Search for the cell housing the specified text and yield its (X, Y) center coordinate. 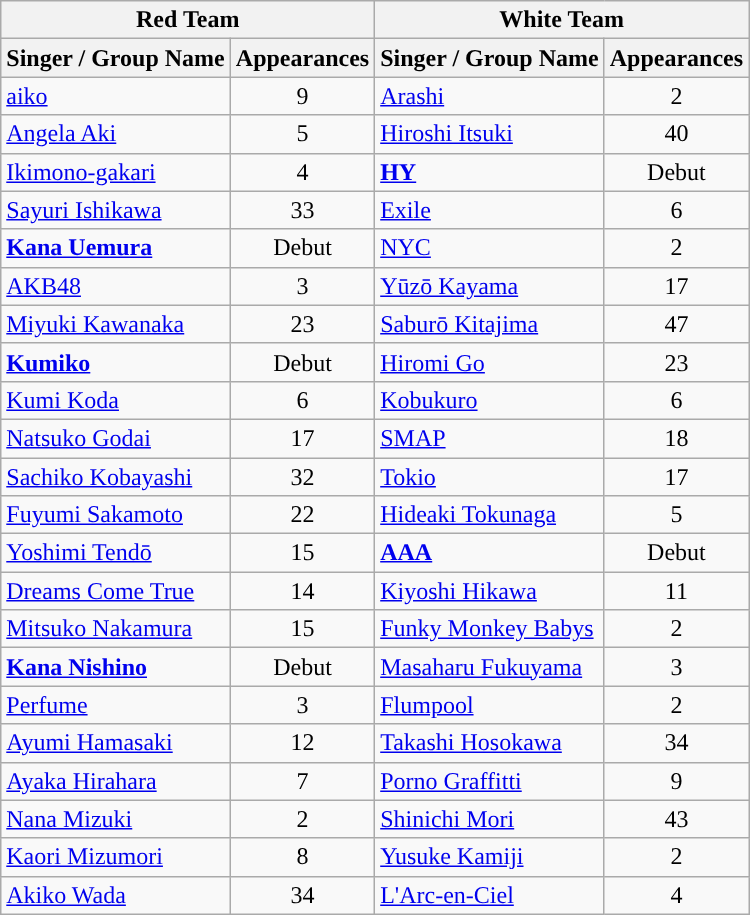
Perfume (116, 705)
Yoshimi Tendō (116, 553)
aiko (116, 96)
Hiroshi Itsuki (490, 134)
Akiko Wada (116, 895)
11 (676, 591)
Sayuri Ishikawa (116, 210)
7 (302, 781)
Hideaki Tokunaga (490, 515)
Mitsuko Nakamura (116, 629)
Kana Nishino (116, 667)
AKB48 (116, 286)
8 (302, 857)
Ayumi Hamasaki (116, 743)
Angela Aki (116, 134)
Takashi Hosokawa (490, 743)
22 (302, 515)
NYC (490, 248)
HY (490, 172)
Dreams Come True (116, 591)
Yūzō Kayama (490, 286)
Kobukuro (490, 400)
18 (676, 438)
Fuyumi Sakamoto (116, 515)
Funky Monkey Babys (490, 629)
Porno Graffitti (490, 781)
Ikimono-gakari (116, 172)
Flumpool (490, 705)
Arashi (490, 96)
43 (676, 819)
Saburō Kitajima (490, 324)
33 (302, 210)
L'Arc-en-Ciel (490, 895)
Red Team (188, 20)
12 (302, 743)
14 (302, 591)
Miyuki Kawanaka (116, 324)
47 (676, 324)
AAA (490, 553)
Kumiko (116, 362)
Ayaka Hirahara (116, 781)
Masaharu Fukuyama (490, 667)
Sachiko Kobayashi (116, 477)
40 (676, 134)
White Team (562, 20)
Tokio (490, 477)
Nana Mizuki (116, 819)
SMAP (490, 438)
32 (302, 477)
Kaori Mizumori (116, 857)
Kana Uemura (116, 248)
Natsuko Godai (116, 438)
Shinichi Mori (490, 819)
Exile (490, 210)
Kiyoshi Hikawa (490, 591)
Yusuke Kamiji (490, 857)
Hiromi Go (490, 362)
Kumi Koda (116, 400)
